Capture the cell that displays the provided text and extract its (x, y) central coordinate. 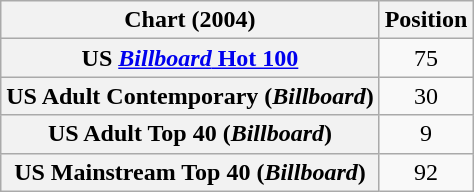
US Adult Top 40 (Billboard) (190, 134)
Chart (2004) (190, 20)
75 (426, 58)
30 (426, 96)
92 (426, 172)
Position (426, 20)
US Mainstream Top 40 (Billboard) (190, 172)
9 (426, 134)
US Adult Contemporary (Billboard) (190, 96)
US Billboard Hot 100 (190, 58)
